Identify which cell holds the provided text, then report its (x, y) central coordinate. 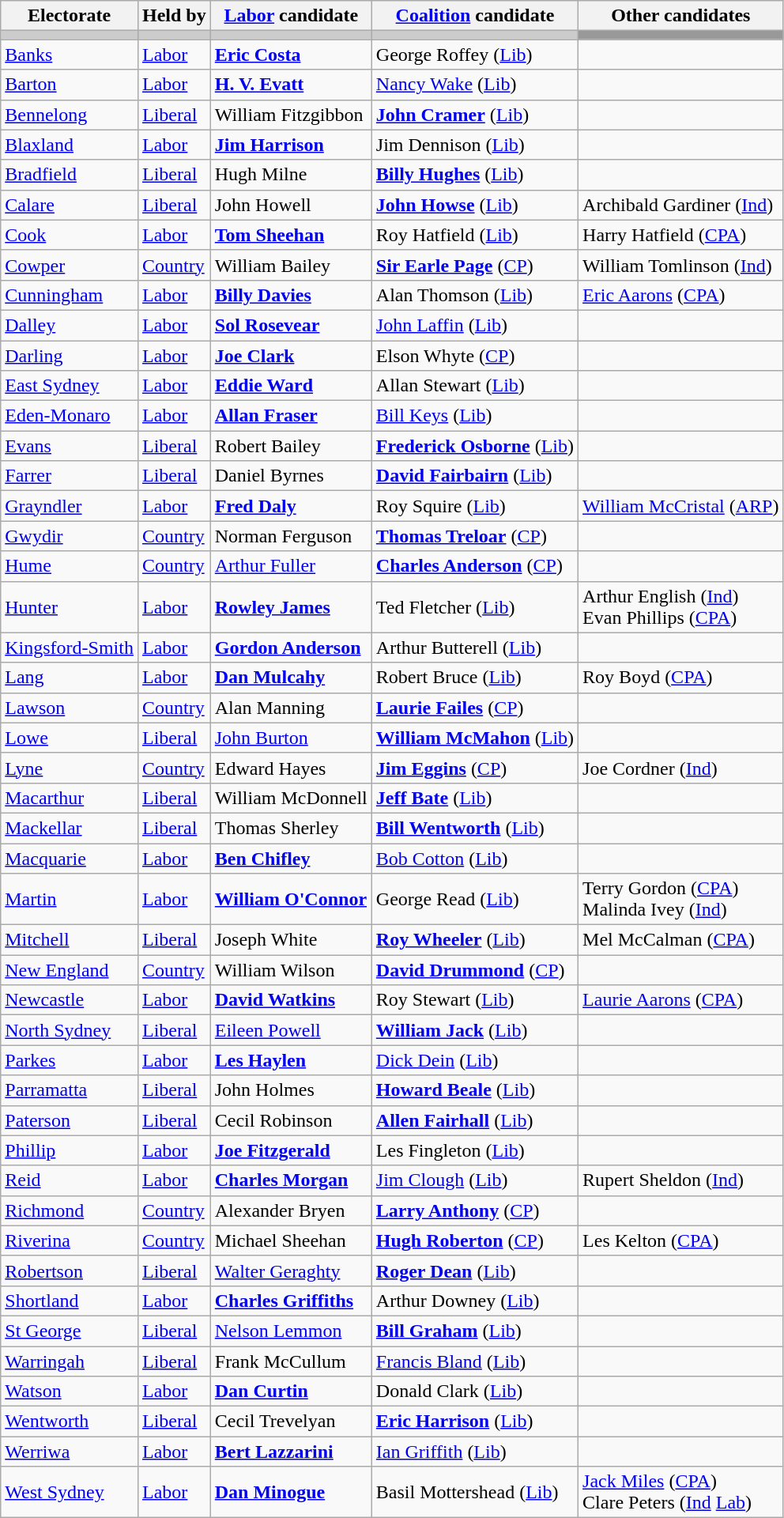
Nelson Lemmon (291, 1331)
David Watkins (291, 1000)
Rupert Sheldon (Ind) (681, 1180)
Jim Harrison (291, 145)
Robert Bailey (291, 446)
St George (70, 1331)
Frederick Osborne (Lib) (474, 446)
Hugh Roberton (CP) (474, 1240)
David Fairbairn (Lib) (474, 476)
New England (70, 970)
Eric Costa (291, 55)
Arthur English (Ind)Evan Phillips (CPA) (681, 607)
Newcastle (70, 1000)
Calare (70, 205)
Robert Bruce (Lib) (474, 678)
William O'Connor (291, 900)
Joseph White (291, 940)
Gwydir (70, 536)
Wentworth (70, 1422)
William McMahon (Lib) (474, 738)
Thomas Treloar (CP) (474, 536)
Eric Aarons (CPA) (681, 295)
Allen Fairhall (Lib) (474, 1120)
Walter Geraghty (291, 1271)
David Drummond (CP) (474, 970)
Sir Earle Page (CP) (474, 265)
Richmond (70, 1210)
Les Haylen (291, 1060)
Cecil Robinson (291, 1120)
Roy Boyd (CPA) (681, 678)
William Bailey (291, 265)
William Tomlinson (Ind) (681, 265)
Billy Hughes (Lib) (474, 175)
Joe Clark (291, 355)
Bill Wentworth (Lib) (474, 828)
Kingsford-Smith (70, 648)
Paterson (70, 1120)
Roger Dean (Lib) (474, 1271)
Joe Cordner (Ind) (681, 768)
Watson (70, 1391)
Sol Rosevear (291, 325)
Martin (70, 900)
Billy Davies (291, 295)
Macarthur (70, 798)
Parkes (70, 1060)
Nancy Wake (Lib) (474, 85)
Allan Stewart (Lib) (474, 386)
Alan Manning (291, 708)
Jim Clough (Lib) (474, 1180)
Michael Sheehan (291, 1240)
Macquarie (70, 858)
Dan Curtin (291, 1391)
Charles Anderson (CP) (474, 566)
Donald Clark (Lib) (474, 1391)
Laurie Failes (CP) (474, 708)
H. V. Evatt (291, 85)
Howard Beale (Lib) (474, 1090)
Edward Hayes (291, 768)
Bradfield (70, 175)
Eileen Powell (291, 1030)
Fred Daly (291, 506)
John Holmes (291, 1090)
Roy Wheeler (Lib) (474, 940)
Phillip (70, 1150)
Jim Eggins (CP) (474, 768)
Parramatta (70, 1090)
Cunningham (70, 295)
Roy Squire (Lib) (474, 506)
John Howell (291, 205)
Electorate (70, 16)
Terry Gordon (CPA)Malinda Ivey (Ind) (681, 900)
Frank McCullum (291, 1361)
William McDonnell (291, 798)
Tom Sheehan (291, 235)
Larry Anthony (CP) (474, 1210)
Gordon Anderson (291, 648)
Norman Ferguson (291, 536)
Other candidates (681, 16)
Cook (70, 235)
Held by (174, 16)
Ted Fletcher (Lib) (474, 607)
Thomas Sherley (291, 828)
Bill Keys (Lib) (474, 416)
Lowe (70, 738)
Grayndler (70, 506)
Farrer (70, 476)
Jim Dennison (Lib) (474, 145)
Jack Miles (CPA)Clare Peters (Ind Lab) (681, 1493)
Ben Chifley (291, 858)
George Read (Lib) (474, 900)
Mitchell (70, 940)
North Sydney (70, 1030)
Bob Cotton (Lib) (474, 858)
Hunter (70, 607)
Werriwa (70, 1452)
Evans (70, 446)
William Jack (Lib) (474, 1030)
Lang (70, 678)
Arthur Downey (Lib) (474, 1301)
Rowley James (291, 607)
William Fitzgibbon (291, 115)
George Roffey (Lib) (474, 55)
Robertson (70, 1271)
Jeff Bate (Lib) (474, 798)
Barton (70, 85)
Charles Morgan (291, 1180)
Arthur Butterell (Lib) (474, 648)
Mackellar (70, 828)
Cecil Trevelyan (291, 1422)
Ian Griffith (Lib) (474, 1452)
Alan Thomson (Lib) (474, 295)
Hume (70, 566)
Arthur Fuller (291, 566)
Allan Fraser (291, 416)
Bert Lazzarini (291, 1452)
Les Kelton (CPA) (681, 1240)
West Sydney (70, 1493)
Riverina (70, 1240)
Archibald Gardiner (Ind) (681, 205)
William McCristal (ARP) (681, 506)
Mel McCalman (CPA) (681, 940)
Eric Harrison (Lib) (474, 1422)
Daniel Byrnes (291, 476)
Dalley (70, 325)
Cowper (70, 265)
Dan Minogue (291, 1493)
Dan Mulcahy (291, 678)
Reid (70, 1180)
John Cramer (Lib) (474, 115)
Lyne (70, 768)
Darling (70, 355)
Roy Stewart (Lib) (474, 1000)
Elson Whyte (CP) (474, 355)
Les Fingleton (Lib) (474, 1150)
Basil Mottershead (Lib) (474, 1493)
Dick Dein (Lib) (474, 1060)
Bennelong (70, 115)
Shortland (70, 1301)
Bill Graham (Lib) (474, 1331)
Lawson (70, 708)
Joe Fitzgerald (291, 1150)
Harry Hatfield (CPA) (681, 235)
Francis Bland (Lib) (474, 1361)
William Wilson (291, 970)
Banks (70, 55)
John Burton (291, 738)
John Laffin (Lib) (474, 325)
John Howse (Lib) (474, 205)
Eddie Ward (291, 386)
Labor candidate (291, 16)
East Sydney (70, 386)
Coalition candidate (474, 16)
Laurie Aarons (CPA) (681, 1000)
Charles Griffiths (291, 1301)
Blaxland (70, 145)
Hugh Milne (291, 175)
Eden-Monaro (70, 416)
Roy Hatfield (Lib) (474, 235)
Alexander Bryen (291, 1210)
Warringah (70, 1361)
